Detect which cell encompasses the target text, then output its (x, y) center coordinate. 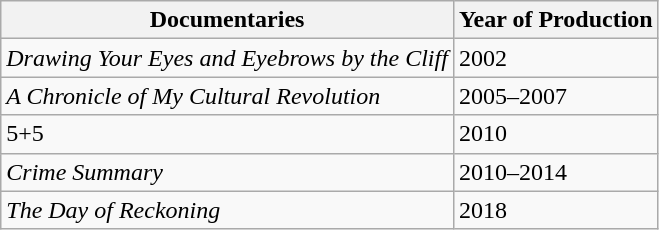
Drawing Your Eyes and Eyebrows by the Cliff (228, 58)
2018 (556, 210)
2002 (556, 58)
The Day of Reckoning (228, 210)
2010–2014 (556, 172)
Year of Production (556, 20)
Documentaries (228, 20)
A Chronicle of My Cultural Revolution (228, 96)
Crime Summary (228, 172)
5+5 (228, 134)
2010 (556, 134)
2005–2007 (556, 96)
